Extract the (X, Y) coordinate from the center of the cell holding the provided text.  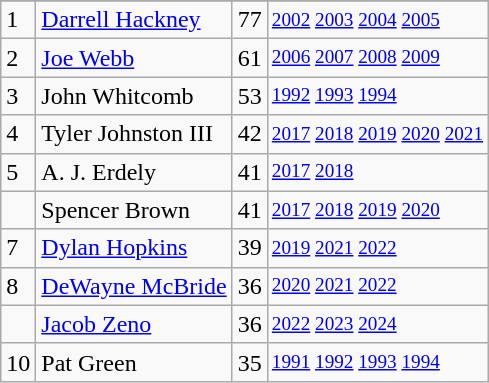
1 (18, 20)
2020 2021 2022 (377, 286)
77 (250, 20)
2022 2023 2024 (377, 324)
2017 2018 (377, 172)
2002 2003 2004 2005 (377, 20)
1992 1993 1994 (377, 96)
Spencer Brown (134, 210)
2019 2021 2022 (377, 248)
2017 2018 2019 2020 2021 (377, 134)
1991 1992 1993 1994 (377, 362)
Darrell Hackney (134, 20)
Tyler Johnston III (134, 134)
Pat Green (134, 362)
DeWayne McBride (134, 286)
A. J. Erdely (134, 172)
35 (250, 362)
39 (250, 248)
4 (18, 134)
2006 2007 2008 2009 (377, 58)
2017 2018 2019 2020 (377, 210)
42 (250, 134)
Dylan Hopkins (134, 248)
Joe Webb (134, 58)
John Whitcomb (134, 96)
2 (18, 58)
10 (18, 362)
3 (18, 96)
7 (18, 248)
53 (250, 96)
5 (18, 172)
61 (250, 58)
8 (18, 286)
Jacob Zeno (134, 324)
